Pinpoint the cell where the given text exists, returning its (X, Y) midpoint coordinate. 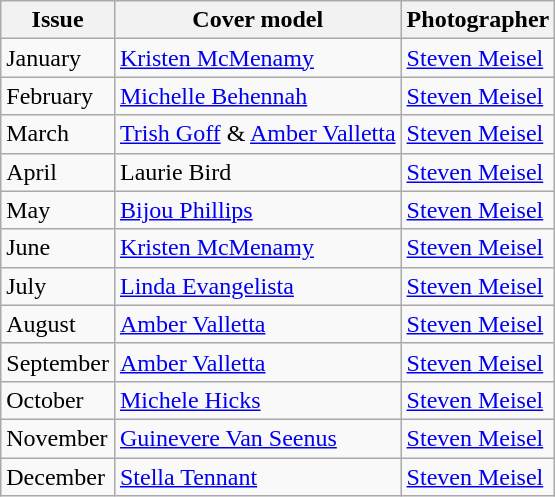
Issue (58, 20)
October (58, 400)
Guinevere Van Seenus (258, 438)
April (58, 172)
Michelle Behennah (258, 96)
December (58, 477)
March (58, 134)
Linda Evangelista (258, 286)
January (58, 58)
Michele Hicks (258, 400)
November (58, 438)
May (58, 210)
Stella Tennant (258, 477)
Cover model (258, 20)
Photographer (478, 20)
June (58, 248)
Laurie Bird (258, 172)
September (58, 362)
Bijou Phillips (258, 210)
February (58, 96)
August (58, 324)
Trish Goff & Amber Valletta (258, 134)
July (58, 286)
